Return (x, y) of the center of cell containing provided text 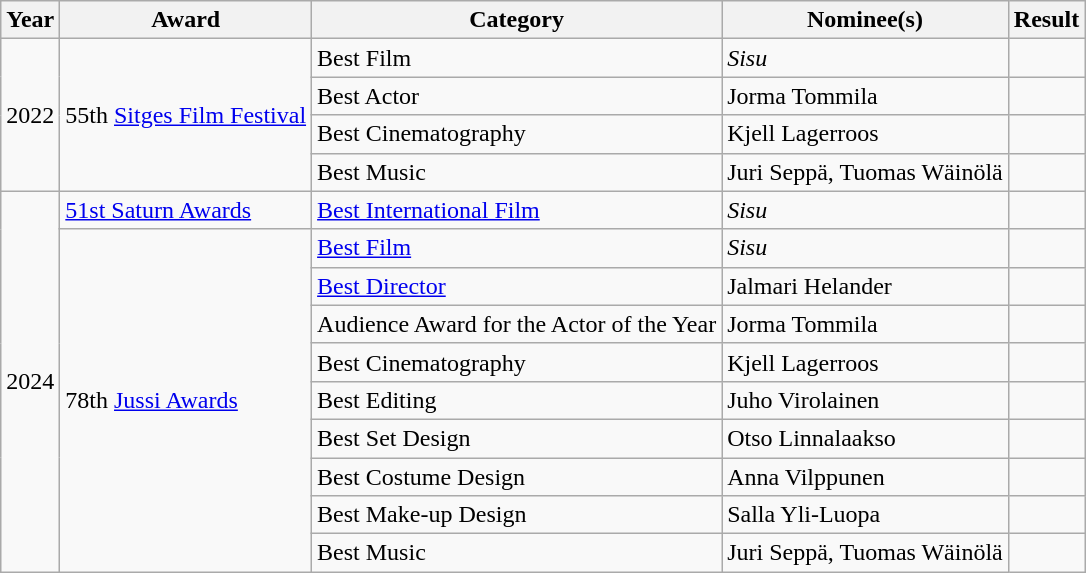
Otso Linnalaakso (866, 438)
Best Make-up Design (517, 515)
55th Sitges Film Festival (186, 115)
Juho Virolainen (866, 400)
Audience Award for the Actor of the Year (517, 324)
Best Editing (517, 400)
78th Jussi Awards (186, 400)
Best Actor (517, 96)
Nominee(s) (866, 20)
51st Saturn Awards (186, 210)
2022 (30, 115)
2024 (30, 382)
Award (186, 20)
Salla Yli-Luopa (866, 515)
Category (517, 20)
Best Director (517, 286)
Anna Vilppunen (866, 477)
Best Set Design (517, 438)
Jalmari Helander (866, 286)
Best International Film (517, 210)
Result (1046, 20)
Best Costume Design (517, 477)
Year (30, 20)
